Find where the given text appears and provide that cell's center as [X, Y] coordinate. 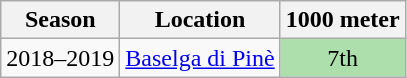
Season [60, 20]
7th [342, 58]
Location [200, 20]
1000 meter [342, 20]
Baselga di Pinè [200, 58]
2018–2019 [60, 58]
